Find where the given text appears and provide that cell's center as (x, y) coordinate. 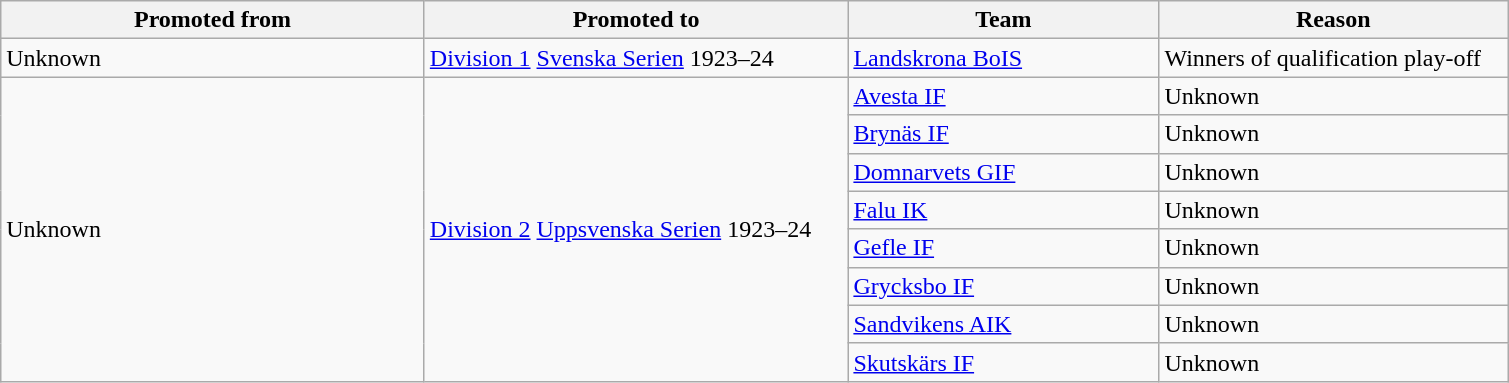
Skutskärs IF (1004, 362)
Promoted from (213, 20)
Division 1 Svenska Serien 1923–24 (636, 58)
Gefle IF (1004, 248)
Winners of qualification play-off (1334, 58)
Avesta IF (1004, 96)
Domnarvets GIF (1004, 172)
Sandvikens AIK (1004, 324)
Brynäs IF (1004, 134)
Falu IK (1004, 210)
Promoted to (636, 20)
Landskrona BoIS (1004, 58)
Division 2 Uppsvenska Serien 1923–24 (636, 229)
Grycksbo IF (1004, 286)
Team (1004, 20)
Reason (1334, 20)
